Identify which cell holds the provided text, then report its [X, Y] central coordinate. 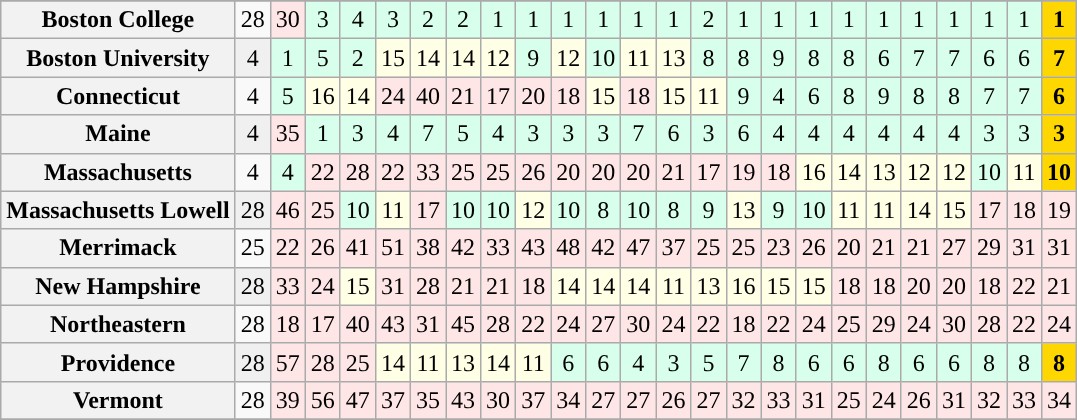
Northeastern [118, 324]
Providence [118, 362]
38 [428, 248]
46 [288, 210]
48 [568, 248]
New Hampshire [118, 286]
39 [288, 400]
56 [322, 400]
57 [288, 362]
Merrimack [118, 248]
Massachusetts Lowell [118, 210]
Boston College [118, 20]
41 [358, 248]
Vermont [118, 400]
Maine [118, 134]
Massachusetts [118, 172]
23 [778, 248]
Connecticut [118, 96]
51 [392, 248]
Boston University [118, 58]
45 [464, 324]
